From the cell containing the given text, extract its center point as (X, Y) coordinate. 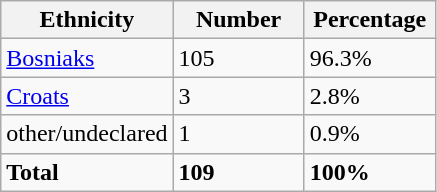
105 (238, 58)
0.9% (370, 134)
other/undeclared (87, 134)
Number (238, 20)
109 (238, 172)
Total (87, 172)
2.8% (370, 96)
96.3% (370, 58)
Bosniaks (87, 58)
Croats (87, 96)
1 (238, 134)
100% (370, 172)
Ethnicity (87, 20)
Percentage (370, 20)
3 (238, 96)
